From the cell containing the given text, extract its center point as (x, y) coordinate. 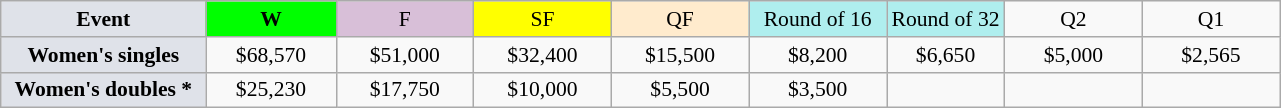
W (271, 19)
SF (543, 19)
$15,500 (680, 55)
$51,000 (405, 55)
$2,565 (1211, 55)
$5,500 (680, 90)
$5,000 (1074, 55)
Q1 (1211, 19)
Women's singles (104, 55)
$8,200 (818, 55)
$25,230 (271, 90)
$68,570 (271, 55)
Round of 32 (945, 19)
$6,650 (945, 55)
QF (680, 19)
Event (104, 19)
Q2 (1074, 19)
$3,500 (818, 90)
Women's doubles * (104, 90)
Round of 16 (818, 19)
$17,750 (405, 90)
$32,400 (543, 55)
$10,000 (543, 90)
F (405, 19)
